From the cell containing the given text, extract its center point as (X, Y) coordinate. 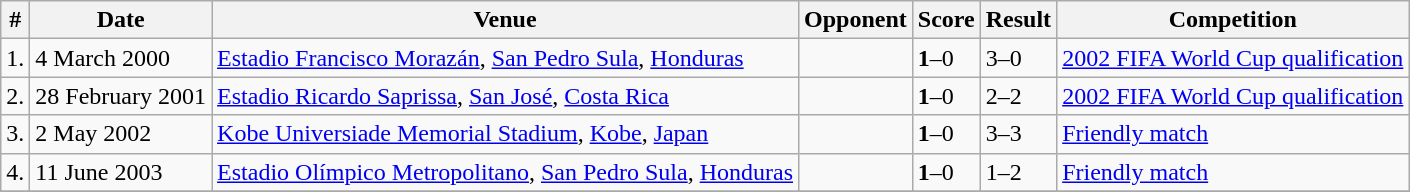
Date (121, 20)
4 March 2000 (121, 58)
4. (16, 172)
Competition (1233, 20)
3–3 (1018, 134)
2 May 2002 (121, 134)
Kobe Universiade Memorial Stadium, Kobe, Japan (506, 134)
Estadio Francisco Morazán, San Pedro Sula, Honduras (506, 58)
3–0 (1018, 58)
28 February 2001 (121, 96)
2–2 (1018, 96)
# (16, 20)
Score (946, 20)
Venue (506, 20)
2. (16, 96)
1. (16, 58)
Estadio Ricardo Saprissa, San José, Costa Rica (506, 96)
1–2 (1018, 172)
11 June 2003 (121, 172)
3. (16, 134)
Result (1018, 20)
Estadio Olímpico Metropolitano, San Pedro Sula, Honduras (506, 172)
Opponent (856, 20)
